Capture the cell that displays the provided text and extract its [X, Y] central coordinate. 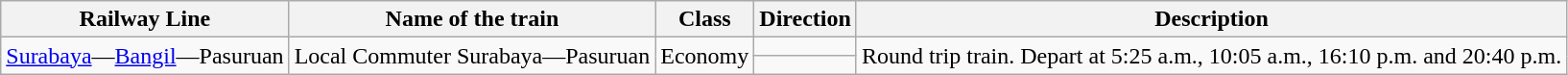
Surabaya―Bangil―Pasuruan [145, 56]
Economy [704, 56]
Railway Line [145, 19]
Local Commuter Surabaya―Pasuruan [472, 56]
Name of the train [472, 19]
Class [704, 19]
Description [1211, 19]
Round trip train. Depart at 5:25 a.m., 10:05 a.m., 16:10 p.m. and 20:40 p.m. [1211, 56]
Direction [806, 19]
